Locate the cell with the specified text and output its [x, y] center coordinate. 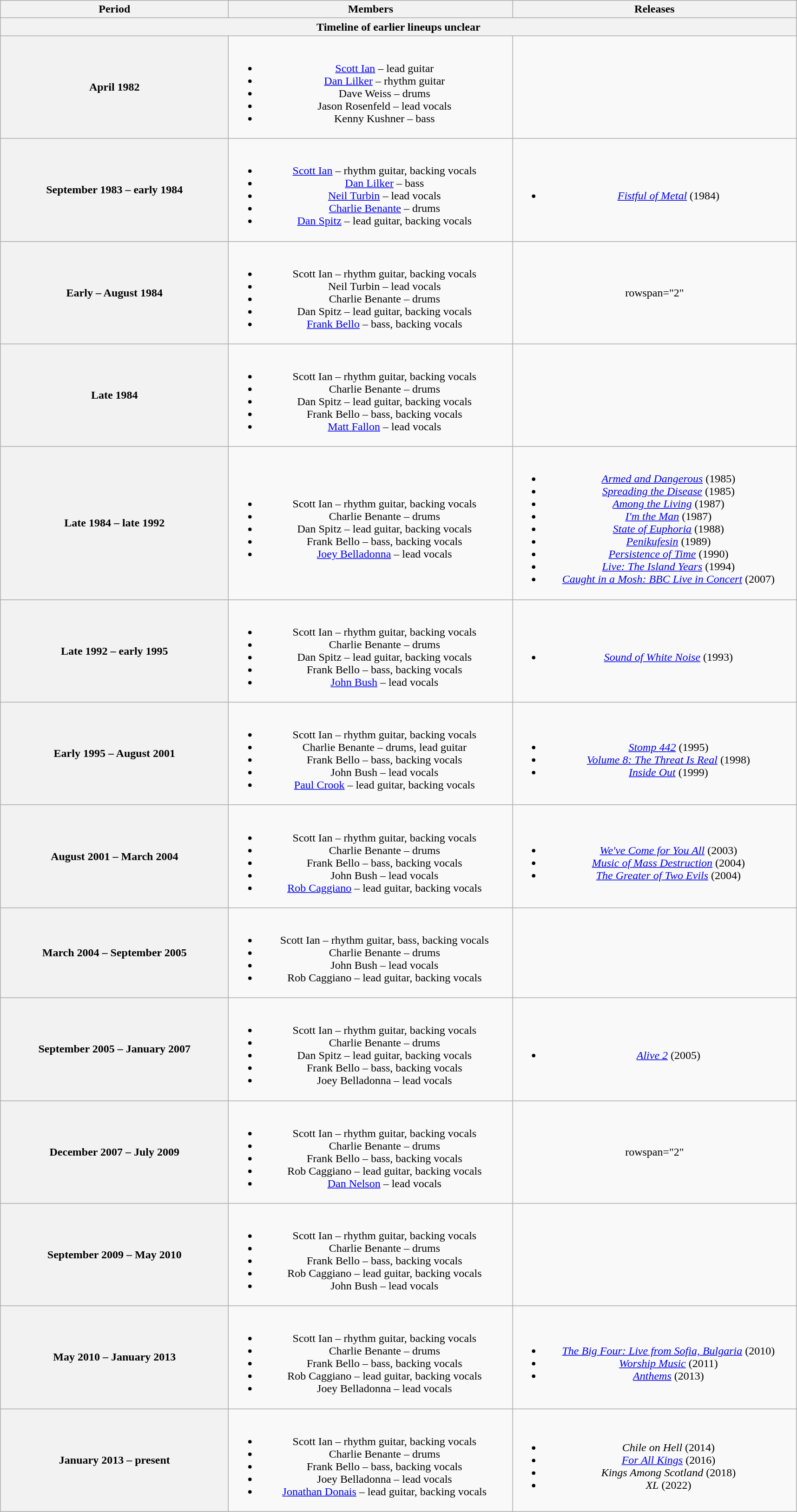
March 2004 – September 2005 [114, 953]
May 2010 – January 2013 [114, 1358]
August 2001 – March 2004 [114, 856]
January 2013 – present [114, 1460]
We've Come for You All (2003)Music of Mass Destruction (2004)The Greater of Two Evils (2004) [654, 856]
September 1983 – early 1984 [114, 190]
Period [114, 9]
Releases [654, 9]
Early 1995 – August 2001 [114, 754]
Members [371, 9]
Late 1992 – early 1995 [114, 651]
Alive 2 (2005) [654, 1049]
Stomp 442 (1995)Volume 8: The Threat Is Real (1998)Inside Out (1999) [654, 754]
Scott Ian – lead guitarDan Lilker – rhythm guitarDave Weiss – drumsJason Rosenfeld – lead vocalsKenny Kushner – bass [371, 87]
September 2009 – May 2010 [114, 1255]
Chile on Hell (2014)For All Kings (2016)Kings Among Scotland (2018)XL (2022) [654, 1460]
Sound of White Noise (1993) [654, 651]
Scott Ian – rhythm guitar, backing vocalsDan Lilker – bassNeil Turbin – lead vocalsCharlie Benante – drumsDan Spitz – lead guitar, backing vocals [371, 190]
Timeline of earlier lineups unclear [399, 27]
The Big Four: Live from Sofia, Bulgaria (2010)Worship Music (2011)Anthems (2013) [654, 1358]
December 2007 – July 2009 [114, 1151]
Early – August 1984 [114, 293]
Fistful of Metal (1984) [654, 190]
September 2005 – January 2007 [114, 1049]
Late 1984 [114, 395]
April 1982 [114, 87]
Late 1984 – late 1992 [114, 523]
Scott Ian – rhythm guitar, bass, backing vocalsCharlie Benante – drumsJohn Bush – lead vocalsRob Caggiano – lead guitar, backing vocals [371, 953]
